Extract the [x, y] coordinate from the center of the cell holding the provided text.  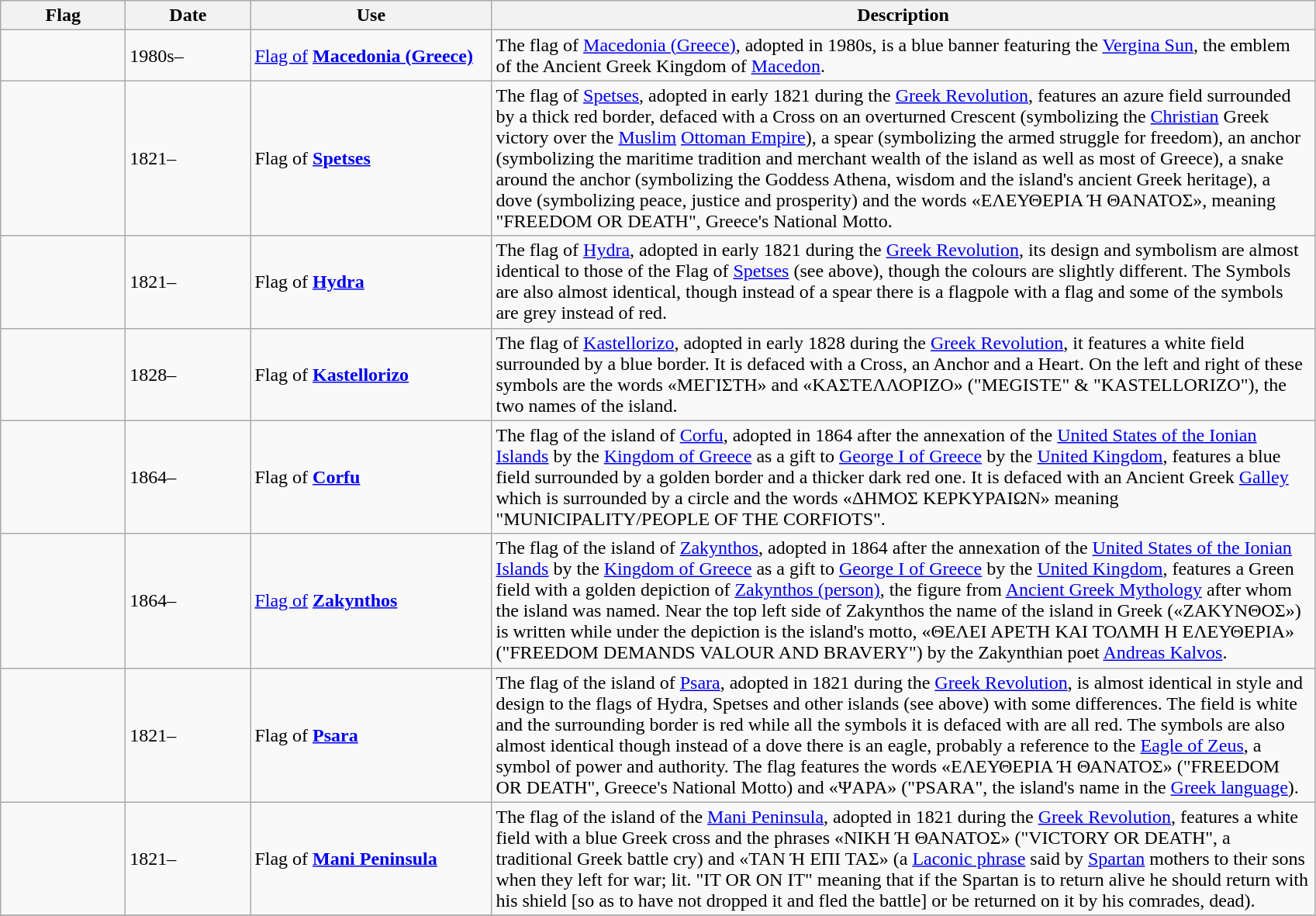
Flag of Zakynthos [371, 600]
Flag of Mani Peninsula [371, 859]
Flag of Macedonia (Greece) [371, 56]
Flag [64, 16]
Date [188, 16]
Use [371, 16]
1980s– [188, 56]
Flag of Psara [371, 735]
The flag of Macedonia (Greece), adopted in 1980s, is a blue banner featuring the Vergina Sun, the emblem of the Ancient Greek Kingdom of Macedon. [903, 56]
Flag of Corfu [371, 477]
Description [903, 16]
Flag of Spetses [371, 158]
1828– [188, 374]
Flag of Hydra [371, 282]
Flag of Kastellorizo [371, 374]
